Pinpoint the cell where the given text exists, returning its (x, y) midpoint coordinate. 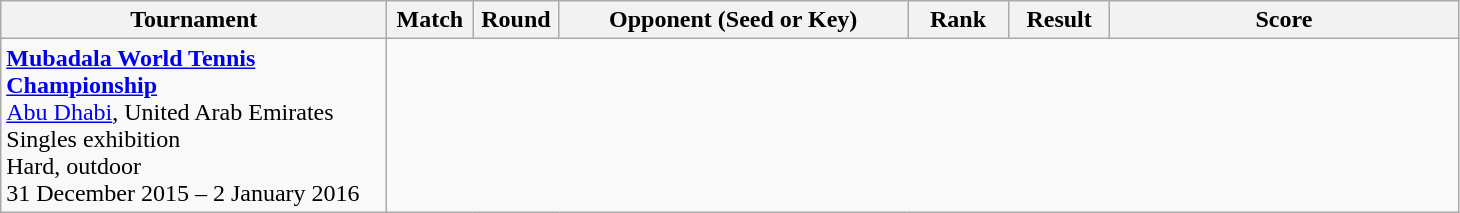
Score (1284, 20)
Mubadala World Tennis Championship Abu Dhabi, United Arab EmiratesSingles exhibitionHard, outdoor31 December 2015 – 2 January 2016 (194, 126)
Tournament (194, 20)
Result (1060, 20)
Match (430, 20)
Opponent (Seed or Key) (734, 20)
Rank (958, 20)
Round (516, 20)
